Scan for the cell matching the given text and deliver its [x, y] coordinate at center. 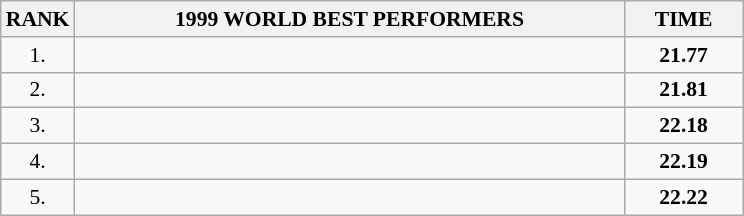
4. [38, 162]
21.77 [684, 55]
22.19 [684, 162]
RANK [38, 19]
2. [38, 90]
22.18 [684, 126]
21.81 [684, 90]
1. [38, 55]
22.22 [684, 197]
5. [38, 197]
3. [38, 126]
TIME [684, 19]
1999 WORLD BEST PERFORMERS [349, 19]
